Extract the [X, Y] coordinate from the center of the cell holding the provided text.  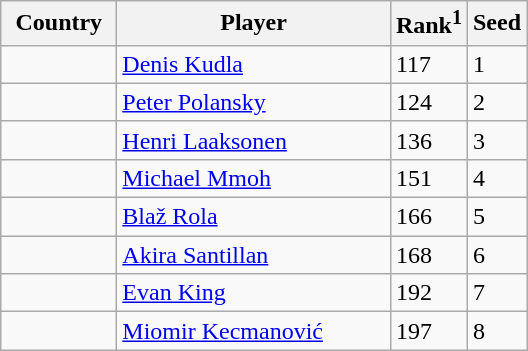
Blaž Rola [254, 217]
Player [254, 24]
2 [496, 102]
168 [428, 255]
Akira Santillan [254, 255]
Evan King [254, 293]
4 [496, 178]
Rank1 [428, 24]
1 [496, 64]
Henri Laaksonen [254, 140]
8 [496, 331]
Michael Mmoh [254, 178]
Miomir Kecmanović [254, 331]
Peter Polansky [254, 102]
166 [428, 217]
Country [59, 24]
5 [496, 217]
117 [428, 64]
136 [428, 140]
3 [496, 140]
6 [496, 255]
124 [428, 102]
7 [496, 293]
Seed [496, 24]
Denis Kudla [254, 64]
192 [428, 293]
197 [428, 331]
151 [428, 178]
